Search for the cell housing the specified text and yield its (x, y) center coordinate. 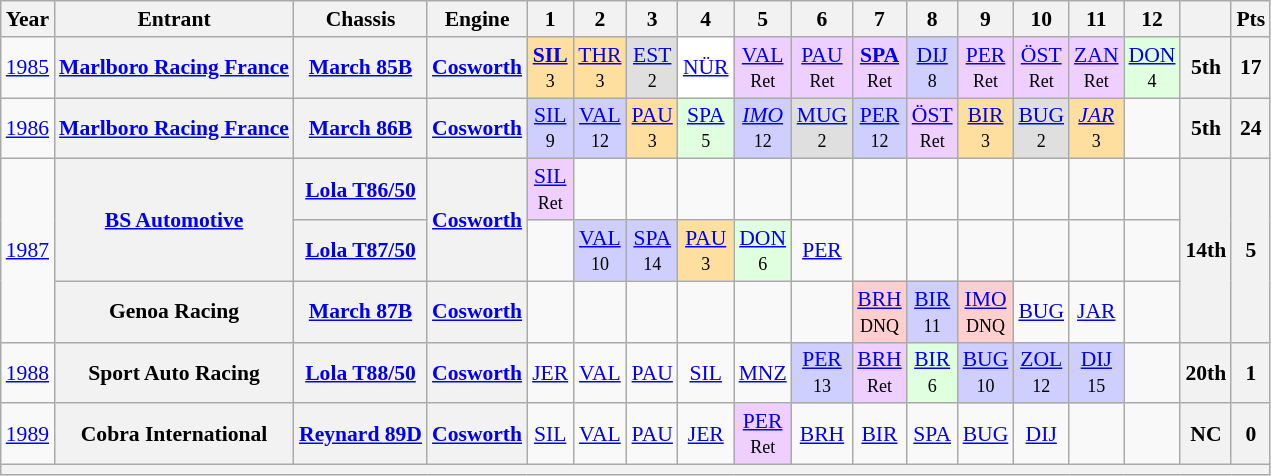
PER13 (822, 372)
1989 (28, 434)
10 (1041, 19)
1988 (28, 372)
8 (932, 19)
PER12 (880, 128)
BRHRet (880, 372)
SIL9 (550, 128)
BRH (822, 434)
4 (706, 19)
Entrant (174, 19)
DON6 (763, 250)
SILRet (550, 190)
SPA14 (652, 250)
Engine (477, 19)
24 (1250, 128)
17 (1250, 68)
Genoa Racing (174, 312)
11 (1096, 19)
BS Automotive (174, 220)
Lola T88/50 (360, 372)
1986 (28, 128)
6 (822, 19)
EST2 (652, 68)
NC (1206, 434)
SPA (932, 434)
March 85B (360, 68)
BUG10 (986, 372)
IMODNQ (986, 312)
Pts (1250, 19)
DIJ15 (1096, 372)
SPARet (880, 68)
THR3 (600, 68)
12 (1152, 19)
VAL10 (600, 250)
SPA5 (706, 128)
PER (822, 250)
NÜR (706, 68)
SIL3 (550, 68)
ZOL12 (1041, 372)
DON4 (1152, 68)
VALRet (763, 68)
Reynard 89D (360, 434)
BIR11 (932, 312)
Cobra International (174, 434)
1985 (28, 68)
JAR3 (1096, 128)
BIR3 (986, 128)
BRHDNQ (880, 312)
2 (600, 19)
VAL12 (600, 128)
IMO12 (763, 128)
BIR6 (932, 372)
1987 (28, 250)
3 (652, 19)
7 (880, 19)
Lola T87/50 (360, 250)
DIJ (1041, 434)
Lola T86/50 (360, 190)
Year (28, 19)
BIR (880, 434)
March 86B (360, 128)
0 (1250, 434)
MUG2 (822, 128)
ZANRet (1096, 68)
20th (1206, 372)
Sport Auto Racing (174, 372)
DIJ8 (932, 68)
March 87B (360, 312)
MNZ (763, 372)
14th (1206, 250)
JAR (1096, 312)
PAURet (822, 68)
BUG2 (1041, 128)
Chassis (360, 19)
9 (986, 19)
